Locate the cell with the specified text and output its [X, Y] center coordinate. 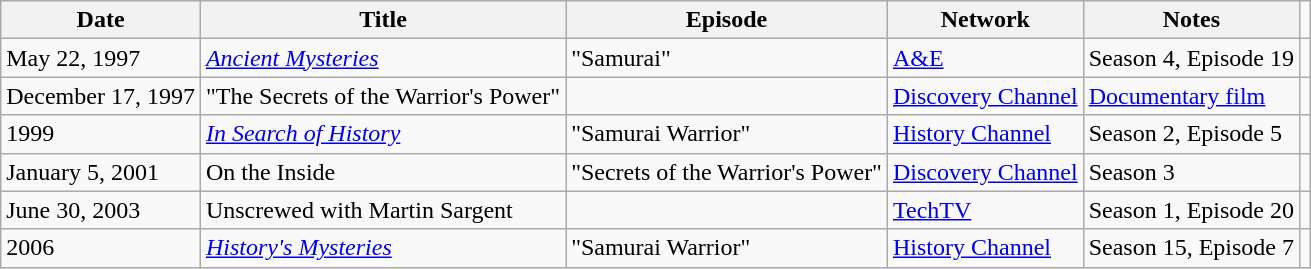
Documentary film [1191, 96]
On the Inside [382, 172]
"The Secrets of the Warrior's Power" [382, 96]
Notes [1191, 20]
Season 3 [1191, 172]
Ancient Mysteries [382, 58]
"Secrets of the Warrior's Power" [727, 172]
Season 2, Episode 5 [1191, 134]
A&E [985, 58]
2006 [101, 248]
May 22, 1997 [101, 58]
Season 15, Episode 7 [1191, 248]
Season 4, Episode 19 [1191, 58]
TechTV [985, 210]
Network [985, 20]
Unscrewed with Martin Sargent [382, 210]
Season 1, Episode 20 [1191, 210]
December 17, 1997 [101, 96]
Title [382, 20]
"Samurai" [727, 58]
Episode [727, 20]
Date [101, 20]
In Search of History [382, 134]
January 5, 2001 [101, 172]
1999 [101, 134]
History's Mysteries [382, 248]
June 30, 2003 [101, 210]
